Detect which cell encompasses the target text, then output its (x, y) center coordinate. 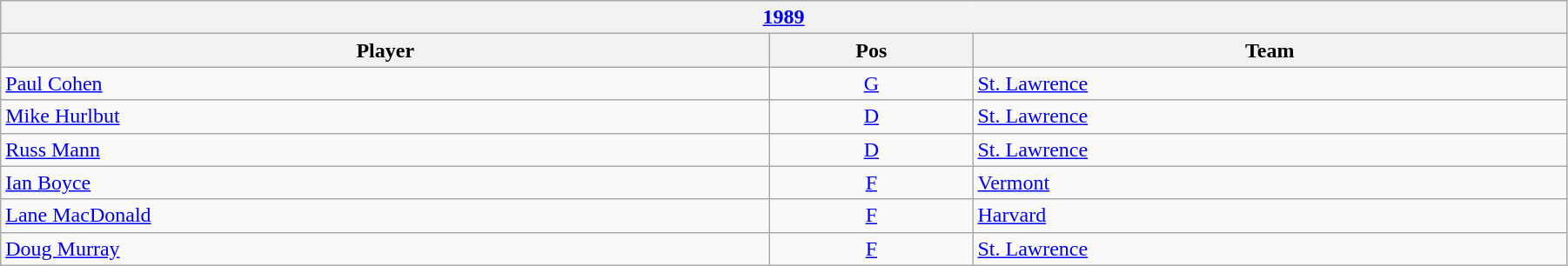
Paul Cohen (385, 83)
1989 (784, 17)
Doug Murray (385, 249)
Pos (872, 50)
Player (385, 50)
Team (1270, 50)
Lane MacDonald (385, 216)
G (872, 83)
Russ Mann (385, 150)
Harvard (1270, 216)
Ian Boyce (385, 183)
Mike Hurlbut (385, 116)
Vermont (1270, 183)
